Identify which cell holds the provided text, then report its [X, Y] central coordinate. 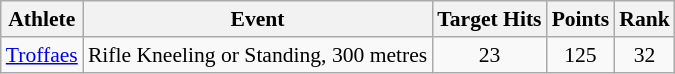
Athlete [42, 19]
Troffaes [42, 55]
Points [581, 19]
125 [581, 55]
32 [644, 55]
Rifle Kneeling or Standing, 300 metres [258, 55]
Target Hits [489, 19]
23 [489, 55]
Rank [644, 19]
Event [258, 19]
